Extract the (x, y) coordinate from the center of the cell holding the provided text.  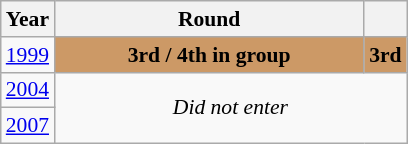
Did not enter (230, 108)
1999 (28, 55)
Year (28, 19)
2004 (28, 90)
3rd / 4th in group (209, 55)
3rd (386, 55)
2007 (28, 126)
Round (209, 19)
